Identify which cell holds the provided text, then report its [X, Y] central coordinate. 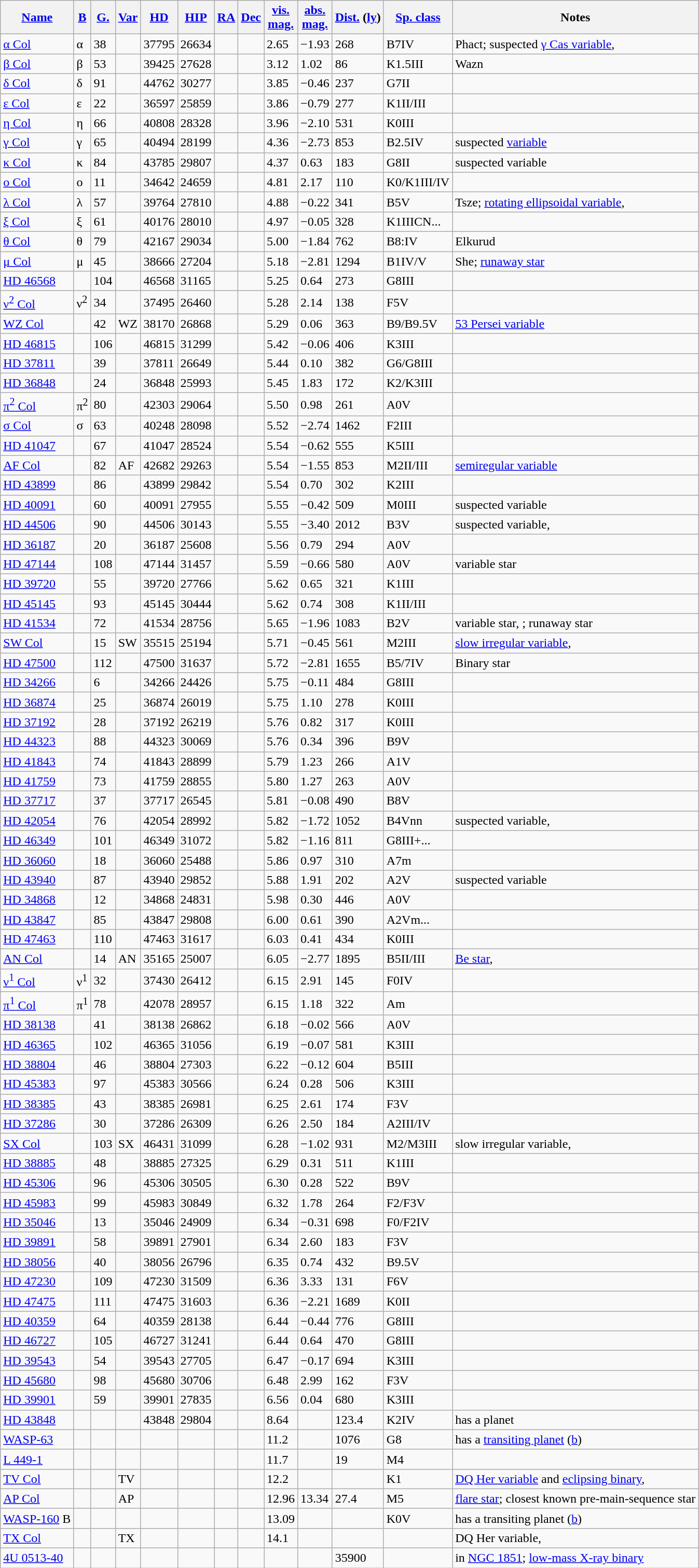
18 [103, 860]
317 [358, 722]
2.50 [316, 1123]
26412 [196, 980]
B4Vnn [418, 821]
M5 [418, 1498]
108 [103, 564]
36597 [159, 103]
27835 [196, 1400]
0.82 [316, 722]
6.28 [280, 1143]
HD 38385 [37, 1104]
6.48 [280, 1380]
1052 [358, 821]
−1.84 [316, 241]
HD 45145 [37, 604]
30143 [196, 524]
60 [103, 505]
24426 [196, 683]
26219 [196, 722]
HD 37811 [37, 363]
M2/M3III [418, 1143]
38056 [159, 1262]
263 [358, 781]
30069 [196, 742]
F2/F3V [418, 1202]
AN Col [37, 959]
1.02 [316, 64]
28328 [196, 123]
31509 [196, 1282]
M2III [418, 643]
680 [358, 1400]
30566 [196, 1084]
31457 [196, 564]
Binary star [575, 663]
85 [103, 920]
25 [103, 702]
μ [82, 261]
ν1 [82, 980]
47144 [159, 564]
HD 37192 [37, 722]
WZ Col [37, 324]
−1.16 [316, 840]
46365 [159, 1045]
36060 [159, 860]
321 [358, 584]
273 [358, 281]
277 [358, 103]
Be star, [575, 959]
72 [103, 623]
162 [358, 1380]
λ Col [37, 202]
HD 41759 [37, 781]
41534 [159, 623]
K5III [418, 446]
HD 43899 [37, 485]
σ Col [37, 426]
25007 [196, 959]
δ Col [37, 84]
1.91 [316, 880]
24909 [196, 1222]
27325 [196, 1163]
6.35 [280, 1262]
semiregular variable [575, 465]
27955 [196, 505]
DQ Her variable and eclipsing binary, [575, 1479]
29804 [196, 1420]
341 [358, 202]
26981 [196, 1104]
42078 [159, 1003]
6.25 [280, 1104]
27705 [196, 1361]
−0.05 [316, 221]
32 [103, 980]
6.18 [280, 1025]
F0/F2IV [418, 1222]
561 [358, 643]
B5V [418, 202]
29808 [196, 920]
31299 [196, 343]
Name [37, 18]
37 [103, 801]
88 [103, 742]
K2IV [418, 1420]
Notes [575, 18]
25993 [196, 383]
111 [103, 1301]
B5/7IV [418, 663]
43899 [159, 485]
variable star [575, 564]
38170 [159, 324]
506 [358, 1084]
5.65 [280, 623]
0.70 [316, 485]
38885 [159, 1163]
θ Col [37, 241]
TX [128, 1538]
91 [103, 84]
145 [358, 980]
−0.11 [316, 683]
184 [358, 1123]
25194 [196, 643]
4.88 [280, 202]
−0.06 [316, 343]
44323 [159, 742]
266 [358, 761]
5.80 [280, 781]
29842 [196, 485]
1083 [358, 623]
K1 [418, 1479]
0.97 [316, 860]
30444 [196, 604]
26862 [196, 1025]
TV [128, 1479]
28899 [196, 761]
84 [103, 162]
A1V [418, 761]
103 [103, 1143]
29807 [196, 162]
Am [418, 1003]
3.85 [280, 84]
SX [128, 1143]
HD 39543 [37, 1361]
ξ [82, 221]
25859 [196, 103]
−0.07 [316, 1045]
6.05 [280, 959]
HD 34868 [37, 899]
0.04 [316, 1400]
G8II [418, 162]
36187 [159, 544]
406 [358, 343]
−2.77 [316, 959]
30849 [196, 1202]
κ Col [37, 162]
π1 Col [37, 1003]
98 [103, 1380]
5.29 [280, 324]
101 [103, 840]
11.7 [280, 1459]
6.24 [280, 1084]
λ [82, 202]
45680 [159, 1380]
ν2 [82, 303]
40176 [159, 221]
−0.17 [316, 1361]
Dec [251, 18]
2.17 [316, 182]
26545 [196, 801]
61 [103, 221]
A2III/IV [418, 1123]
36874 [159, 702]
HD 36060 [37, 860]
ο [82, 182]
106 [103, 343]
−0.22 [316, 202]
π1 [82, 1003]
65 [103, 143]
28 [103, 722]
κ [82, 162]
She; runaway star [575, 261]
26460 [196, 303]
39901 [159, 1400]
28957 [196, 1003]
HD 45983 [37, 1202]
123.4 [358, 1420]
HD 37286 [37, 1123]
HD 36848 [37, 383]
46349 [159, 840]
AP [128, 1498]
3.33 [316, 1282]
42167 [159, 241]
HD 38804 [37, 1064]
811 [358, 840]
59 [103, 1400]
30505 [196, 1183]
1.27 [316, 781]
102 [103, 1045]
1.23 [316, 761]
44506 [159, 524]
39764 [159, 202]
HD 46365 [37, 1045]
34868 [159, 899]
ε Col [37, 103]
580 [358, 564]
28138 [196, 1321]
64 [103, 1321]
1895 [358, 959]
HD 47230 [37, 1282]
31056 [196, 1045]
45383 [159, 1084]
−2.10 [316, 123]
HD 46727 [37, 1341]
45 [103, 261]
2012 [358, 524]
5.56 [280, 544]
M0III [418, 505]
34266 [159, 683]
38138 [159, 1025]
B5II/III [418, 959]
46727 [159, 1341]
5.44 [280, 363]
K0II [418, 1301]
3.86 [280, 103]
172 [358, 383]
has a planet [575, 1420]
302 [358, 485]
24831 [196, 899]
M4 [418, 1459]
6 [103, 683]
6.47 [280, 1361]
HD 43847 [37, 920]
B7IV [418, 44]
A7m [418, 860]
HD 41534 [37, 623]
K2III [418, 485]
HD 36187 [37, 544]
237 [358, 84]
5.98 [280, 899]
11 [103, 182]
38804 [159, 1064]
4.97 [280, 221]
HD 44506 [37, 524]
5.18 [280, 261]
HD 47144 [37, 564]
45306 [159, 1183]
−1.72 [316, 821]
31241 [196, 1341]
40808 [159, 123]
13 [103, 1222]
M2II/III [418, 465]
46815 [159, 343]
HD 47475 [37, 1301]
0.65 [316, 584]
26309 [196, 1123]
5.28 [280, 303]
AF [128, 465]
0.79 [316, 544]
2.61 [316, 1104]
27766 [196, 584]
5.59 [280, 564]
28756 [196, 623]
HD 45383 [37, 1084]
G7II [418, 84]
12.2 [280, 1479]
Elkurud [575, 241]
K1IIICN... [418, 221]
G8 [418, 1439]
40 [103, 1262]
26019 [196, 702]
π2 [82, 405]
HD 38056 [37, 1262]
1.18 [316, 1003]
5.52 [280, 426]
−0.62 [316, 446]
26796 [196, 1262]
HD 46568 [37, 281]
46 [103, 1064]
27204 [196, 261]
698 [358, 1222]
0.41 [316, 939]
−0.31 [316, 1222]
47230 [159, 1282]
55 [103, 584]
1076 [358, 1439]
390 [358, 920]
25488 [196, 860]
TV Col [37, 1479]
K2/K3III [418, 383]
6.32 [280, 1202]
42 [103, 324]
HD 39901 [37, 1400]
B1IV/V [418, 261]
AF Col [37, 465]
31099 [196, 1143]
5.00 [280, 241]
31603 [196, 1301]
DQ Her variable, [575, 1538]
26649 [196, 363]
η [82, 123]
6.29 [280, 1163]
β Col [37, 64]
46568 [159, 281]
43 [103, 1104]
HIP [196, 18]
HD 47500 [37, 663]
48 [103, 1163]
0.30 [316, 899]
HD 46815 [37, 343]
G8III+... [418, 840]
35900 [358, 1558]
931 [358, 1143]
π2 Col [37, 405]
27810 [196, 202]
37286 [159, 1123]
−1.93 [316, 44]
K1.5III [418, 64]
0.06 [316, 324]
α Col [37, 44]
−3.40 [316, 524]
47475 [159, 1301]
446 [358, 899]
174 [358, 1104]
37795 [159, 44]
F2III [418, 426]
HD 41047 [37, 446]
35515 [159, 643]
5.25 [280, 281]
4U 0513-40 [37, 1558]
39543 [159, 1361]
5.88 [280, 880]
6.00 [280, 920]
25608 [196, 544]
12.96 [280, 1498]
−0.02 [316, 1025]
104 [103, 281]
28524 [196, 446]
0.61 [316, 920]
in NGC 1851; low-mass X-ray binary [575, 1558]
AP Col [37, 1498]
28992 [196, 821]
42682 [159, 465]
35046 [159, 1222]
37495 [159, 303]
−0.08 [316, 801]
42054 [159, 821]
−0.42 [316, 505]
20 [103, 544]
13.09 [280, 1518]
28010 [196, 221]
27303 [196, 1064]
SX Col [37, 1143]
HD 39891 [37, 1242]
abs.mag. [316, 18]
−1.55 [316, 465]
26634 [196, 44]
73 [103, 781]
97 [103, 1084]
53 Persei variable [575, 324]
34642 [159, 182]
36848 [159, 383]
432 [358, 1262]
27.4 [358, 1498]
ξ Col [37, 221]
−1.02 [316, 1143]
37430 [159, 980]
47463 [159, 939]
41843 [159, 761]
43940 [159, 880]
5.72 [280, 663]
46431 [159, 1143]
531 [358, 123]
HD 40091 [37, 505]
F5V [418, 303]
HD 42054 [37, 821]
80 [103, 405]
22 [103, 103]
2.60 [316, 1242]
67 [103, 446]
74 [103, 761]
K0/K1III/IV [418, 182]
47500 [159, 663]
41047 [159, 446]
flare star; closest known pre-main-sequence star [575, 1498]
1.78 [316, 1202]
5.79 [280, 761]
54 [103, 1361]
μ Col [37, 261]
Sp. class [418, 18]
HD 34266 [37, 683]
B9.5V [418, 1262]
45145 [159, 604]
WASP-160 B [37, 1518]
268 [358, 44]
4.36 [280, 143]
27628 [196, 64]
−1.96 [316, 623]
308 [358, 604]
B5III [418, 1064]
278 [358, 702]
322 [358, 1003]
F0IV [418, 980]
63 [103, 426]
43847 [159, 920]
434 [358, 939]
B9/B9.5V [418, 324]
31617 [196, 939]
SW [128, 643]
522 [358, 1183]
5.42 [280, 343]
38 [103, 44]
27901 [196, 1242]
90 [103, 524]
14.1 [280, 1538]
509 [358, 505]
6.56 [280, 1400]
6.03 [280, 939]
396 [358, 742]
261 [358, 405]
762 [358, 241]
5.45 [280, 383]
694 [358, 1361]
29064 [196, 405]
2.99 [316, 1380]
HD 36874 [37, 702]
A2V [418, 880]
θ [82, 241]
γ [82, 143]
−0.12 [316, 1064]
1294 [358, 261]
14 [103, 959]
24659 [196, 182]
8.64 [280, 1420]
ν2 Col [37, 303]
40248 [159, 426]
1.83 [316, 383]
30 [103, 1123]
82 [103, 465]
variable star, ; runaway star [575, 623]
13.34 [316, 1498]
−0.66 [316, 564]
31072 [196, 840]
HD 38138 [37, 1025]
310 [358, 860]
105 [103, 1341]
490 [358, 801]
2.91 [316, 980]
HD 39720 [37, 584]
B [82, 18]
38666 [159, 261]
138 [358, 303]
0.98 [316, 405]
δ [82, 84]
484 [358, 683]
Dist. (ly) [358, 18]
−0.79 [316, 103]
43848 [159, 1420]
382 [358, 363]
WZ [128, 324]
76 [103, 821]
β [82, 64]
HD 37717 [37, 801]
264 [358, 1202]
39 [103, 363]
Var [128, 18]
HD 35046 [37, 1222]
L 449-1 [37, 1459]
58 [103, 1242]
37192 [159, 722]
363 [358, 324]
581 [358, 1045]
31637 [196, 663]
HD 41843 [37, 761]
35165 [159, 959]
1.10 [316, 702]
43785 [159, 162]
RA [226, 18]
TX Col [37, 1538]
0.63 [316, 162]
K0V [418, 1518]
6.26 [280, 1123]
19 [358, 1459]
ο Col [37, 182]
53 [103, 64]
28199 [196, 143]
40359 [159, 1321]
39720 [159, 584]
A2Vm... [418, 920]
0.34 [316, 742]
6.30 [280, 1183]
3.12 [280, 64]
Wazn [575, 64]
109 [103, 1282]
24 [103, 383]
HD [159, 18]
37717 [159, 801]
470 [358, 1341]
11.2 [280, 1439]
5.81 [280, 801]
4.37 [280, 162]
γ Col [37, 143]
−0.45 [316, 643]
HD 43940 [37, 880]
6.19 [280, 1045]
34 [103, 303]
HD 47463 [37, 939]
4.81 [280, 182]
87 [103, 880]
30706 [196, 1380]
30277 [196, 84]
57 [103, 202]
Phact; suspected γ Cas variable, [575, 44]
SW Col [37, 643]
66 [103, 123]
5.50 [280, 405]
99 [103, 1202]
12 [103, 899]
1462 [358, 426]
39891 [159, 1242]
−0.44 [316, 1321]
η Col [37, 123]
566 [358, 1025]
202 [358, 880]
1655 [358, 663]
39425 [159, 64]
ε [82, 103]
AN [128, 959]
6.22 [280, 1064]
−2.73 [316, 143]
29263 [196, 465]
112 [103, 663]
−2.74 [316, 426]
511 [358, 1163]
28098 [196, 426]
HD 43848 [37, 1420]
79 [103, 241]
604 [358, 1064]
40091 [159, 505]
131 [358, 1282]
78 [103, 1003]
α [82, 44]
HD 44323 [37, 742]
5.71 [280, 643]
−0.46 [316, 84]
F6V [418, 1282]
294 [358, 544]
HD 40359 [37, 1321]
31165 [196, 281]
328 [358, 221]
29852 [196, 880]
ν1 Col [37, 980]
WASP-63 [37, 1439]
37811 [159, 363]
776 [358, 1321]
41759 [159, 781]
15 [103, 643]
G. [103, 18]
1689 [358, 1301]
HD 45306 [37, 1183]
0.10 [316, 363]
41 [103, 1025]
B8:IV [418, 241]
29034 [196, 241]
38385 [159, 1104]
96 [103, 1183]
2.14 [316, 303]
26868 [196, 324]
44762 [159, 84]
0.31 [316, 1163]
HD 38885 [37, 1163]
B2.5IV [418, 143]
2.65 [280, 44]
28855 [196, 781]
HD 45680 [37, 1380]
G6/G8III [418, 363]
3.96 [280, 123]
B3V [418, 524]
555 [358, 446]
σ [82, 426]
5.86 [280, 860]
42303 [159, 405]
B2V [418, 623]
40494 [159, 143]
HD 46349 [37, 840]
B8V [418, 801]
93 [103, 604]
−2.21 [316, 1301]
vis.mag. [280, 18]
Tsze; rotating ellipsoidal variable, [575, 202]
45983 [159, 1202]
